Locate the cell with the specified text and output its (x, y) center coordinate. 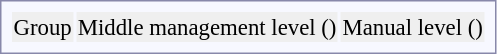
Middle management level () (207, 27)
Manual level () (412, 27)
Group (42, 27)
